For the text-containing cell, return its midpoint in [x, y] coordinate format. 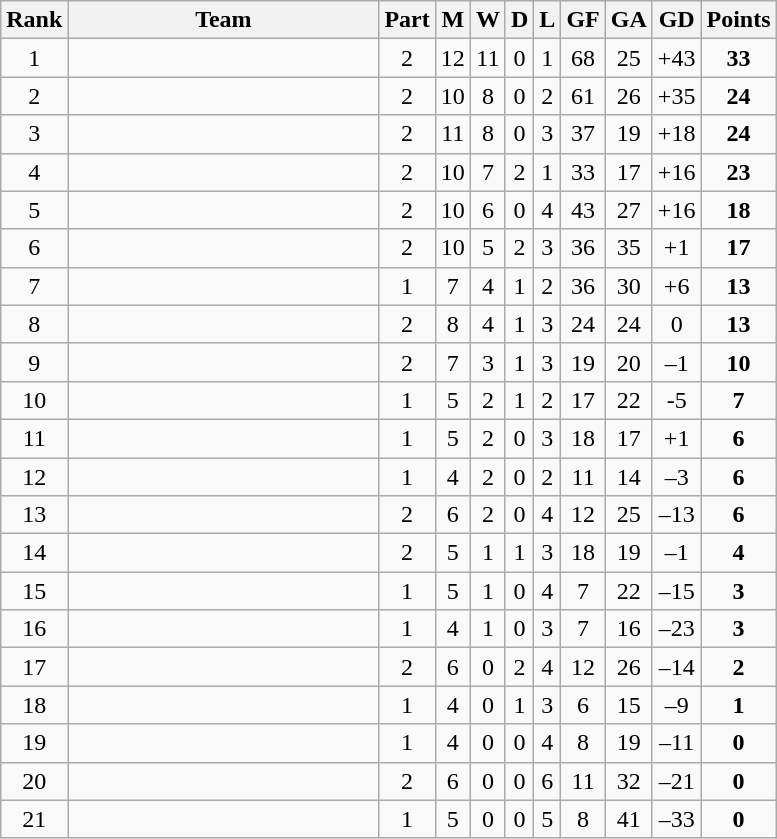
D [519, 20]
35 [628, 248]
GF [583, 20]
43 [583, 210]
+18 [676, 134]
Team [224, 20]
21 [34, 819]
–15 [676, 591]
9 [34, 362]
–33 [676, 819]
–21 [676, 781]
GA [628, 20]
-5 [676, 400]
37 [583, 134]
41 [628, 819]
–3 [676, 477]
–14 [676, 667]
+35 [676, 96]
GD [676, 20]
Part [407, 20]
27 [628, 210]
Rank [34, 20]
23 [738, 172]
–23 [676, 629]
61 [583, 96]
68 [583, 58]
L [548, 20]
W [488, 20]
–13 [676, 515]
32 [628, 781]
+6 [676, 286]
30 [628, 286]
Points [738, 20]
M [452, 20]
–9 [676, 705]
+43 [676, 58]
–11 [676, 743]
